Return the [x, y] coordinate for the center point of the cell that contains the specified text.  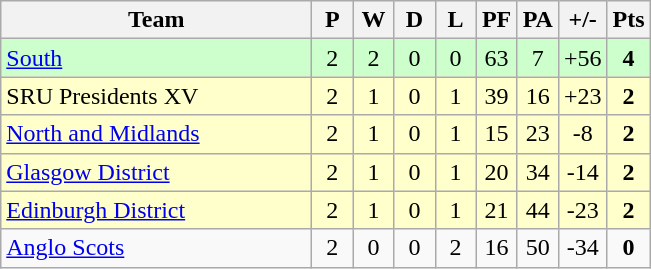
Team [156, 20]
SRU Presidents XV [156, 96]
Pts [628, 20]
Glasgow District [156, 172]
23 [538, 134]
Anglo Scots [156, 248]
South [156, 58]
-8 [582, 134]
North and Midlands [156, 134]
L [456, 20]
4 [628, 58]
-34 [582, 248]
63 [496, 58]
15 [496, 134]
7 [538, 58]
+23 [582, 96]
+56 [582, 58]
-23 [582, 210]
PA [538, 20]
34 [538, 172]
39 [496, 96]
20 [496, 172]
D [414, 20]
+/- [582, 20]
PF [496, 20]
44 [538, 210]
21 [496, 210]
50 [538, 248]
P [332, 20]
Edinburgh District [156, 210]
-14 [582, 172]
W [374, 20]
